Provide the (X, Y) coordinate of the cell's center where the given text is located.  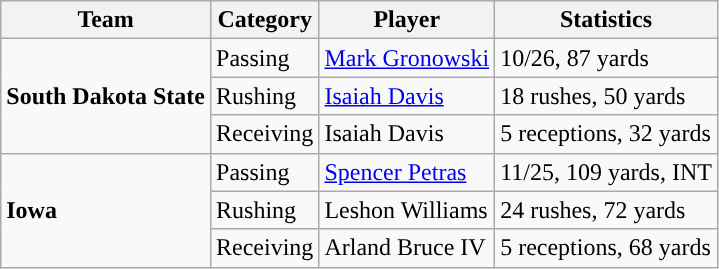
Player (407, 20)
5 receptions, 32 yards (606, 134)
24 rushes, 72 yards (606, 210)
11/25, 109 yards, INT (606, 172)
Iowa (106, 210)
South Dakota State (106, 96)
10/26, 87 yards (606, 58)
Leshon Williams (407, 210)
Team (106, 20)
Statistics (606, 20)
5 receptions, 68 yards (606, 248)
Spencer Petras (407, 172)
Category (265, 20)
Mark Gronowski (407, 58)
Arland Bruce IV (407, 248)
18 rushes, 50 yards (606, 96)
